Extract the [x, y] coordinate from the center of the cell holding the provided text.  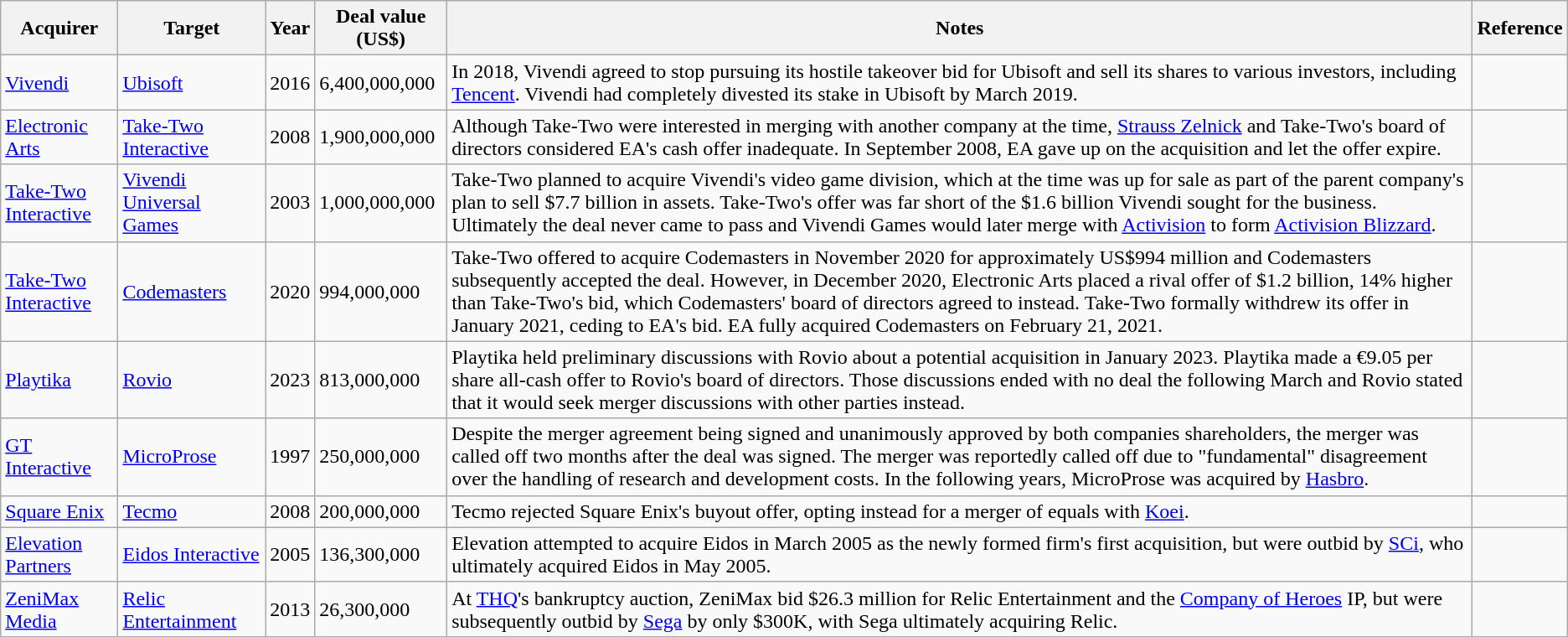
Reference [1519, 28]
Square Enix [59, 511]
Codemasters [192, 292]
Tecmo [192, 511]
Vivendi [59, 82]
MicroProse [192, 457]
Deal value (US$) [381, 28]
6,400,000,000 [381, 82]
2020 [290, 292]
994,000,000 [381, 292]
Target [192, 28]
1,000,000,000 [381, 203]
2003 [290, 203]
136,300,000 [381, 555]
Relic Entertainment [192, 609]
Acquirer [59, 28]
1997 [290, 457]
813,000,000 [381, 380]
Electronic Arts [59, 137]
Eidos Interactive [192, 555]
Vivendi Universal Games [192, 203]
Notes [960, 28]
2013 [290, 609]
2016 [290, 82]
GT Interactive [59, 457]
ZeniMax Media [59, 609]
250,000,000 [381, 457]
Year [290, 28]
26,300,000 [381, 609]
200,000,000 [381, 511]
Elevation Partners [59, 555]
Tecmo rejected Square Enix's buyout offer, opting instead for a merger of equals with Koei. [960, 511]
1,900,000,000 [381, 137]
2023 [290, 380]
2005 [290, 555]
Playtika [59, 380]
Rovio [192, 380]
Ubisoft [192, 82]
